Locate the cell with the specified text and output its (X, Y) center coordinate. 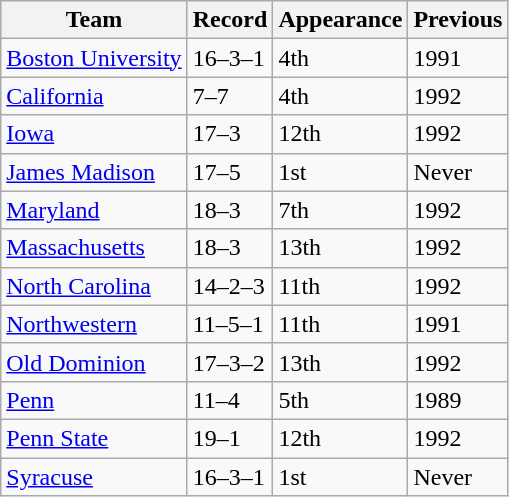
17–3 (230, 134)
Team (94, 20)
7th (340, 210)
Boston University (94, 58)
7–7 (230, 96)
1989 (458, 400)
Maryland (94, 210)
11–4 (230, 400)
North Carolina (94, 286)
Penn State (94, 438)
California (94, 96)
11–5–1 (230, 324)
Syracuse (94, 477)
17–3–2 (230, 362)
Old Dominion (94, 362)
Iowa (94, 134)
Appearance (340, 20)
Northwestern (94, 324)
14–2–3 (230, 286)
Record (230, 20)
Penn (94, 400)
James Madison (94, 172)
5th (340, 400)
Massachusetts (94, 248)
19–1 (230, 438)
17–5 (230, 172)
Previous (458, 20)
